From the cell containing the given text, extract its center point as [X, Y] coordinate. 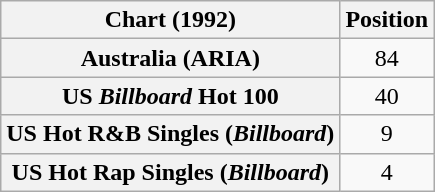
US Hot R&B Singles (Billboard) [170, 134]
US Billboard Hot 100 [170, 96]
US Hot Rap Singles (Billboard) [170, 172]
84 [387, 58]
Australia (ARIA) [170, 58]
Chart (1992) [170, 20]
9 [387, 134]
Position [387, 20]
4 [387, 172]
40 [387, 96]
